Provide the (X, Y) coordinate of the cell's center where the given text is located.  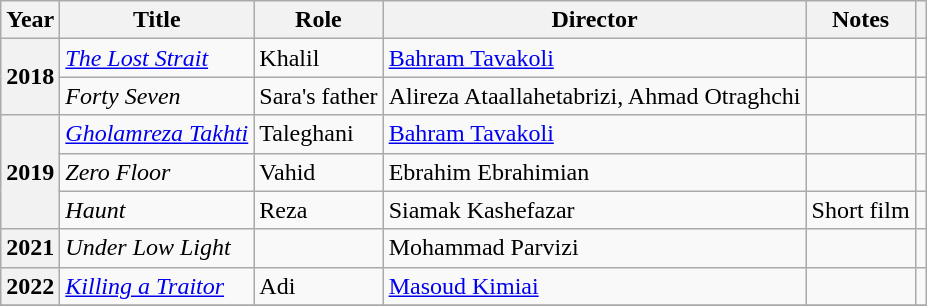
Year (30, 20)
Masoud Kimiai (594, 286)
Ebrahim Ebrahimian (594, 172)
Vahid (318, 172)
Taleghani (318, 134)
Alireza Ataallahetabrizi, Ahmad Otraghchi (594, 96)
Director (594, 20)
Zero Floor (157, 172)
2022 (30, 286)
Mohammad Parvizi (594, 248)
Haunt (157, 210)
Notes (860, 20)
2019 (30, 172)
The Lost Strait (157, 58)
Title (157, 20)
Short film (860, 210)
Gholamreza Takhti (157, 134)
Role (318, 20)
Siamak Kashefazar (594, 210)
2018 (30, 77)
Adi (318, 286)
Sara's father (318, 96)
Under Low Light (157, 248)
Khalil (318, 58)
Reza (318, 210)
Forty Seven (157, 96)
2021 (30, 248)
Killing a Traitor (157, 286)
